Capture the cell that displays the provided text and extract its [X, Y] central coordinate. 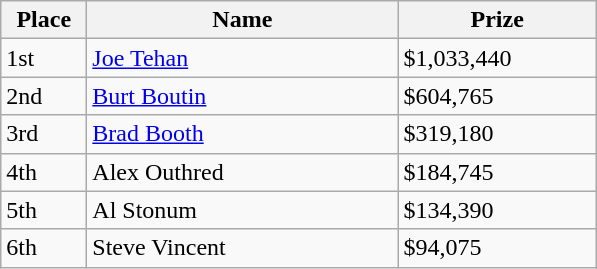
5th [44, 210]
Name [242, 20]
Joe Tehan [242, 58]
Brad Booth [242, 134]
$319,180 [498, 134]
$134,390 [498, 210]
Place [44, 20]
4th [44, 172]
Burt Boutin [242, 96]
6th [44, 248]
Al Stonum [242, 210]
$94,075 [498, 248]
3rd [44, 134]
Prize [498, 20]
2nd [44, 96]
Alex Outhred [242, 172]
1st [44, 58]
$1,033,440 [498, 58]
Steve Vincent [242, 248]
$604,765 [498, 96]
$184,745 [498, 172]
